For the text-containing cell, return its midpoint in [X, Y] coordinate format. 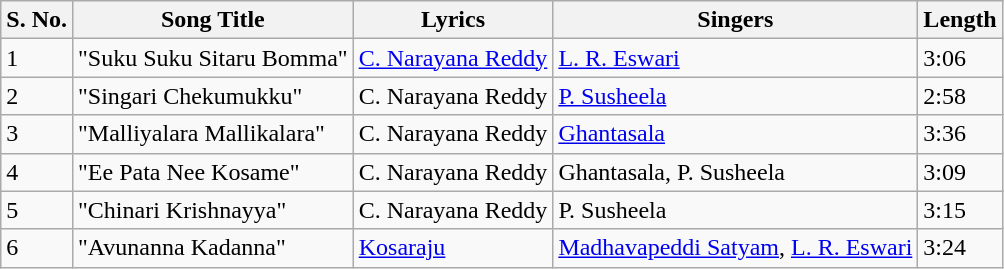
Song Title [212, 20]
3 [37, 134]
2:58 [960, 96]
"Malliyalara Mallikalara" [212, 134]
Singers [736, 20]
Length [960, 20]
"Ee Pata Nee Kosame" [212, 172]
1 [37, 58]
4 [37, 172]
"Suku Suku Sitaru Bomma" [212, 58]
Ghantasala [736, 134]
Lyrics [453, 20]
3:09 [960, 172]
"Avunanna Kadanna" [212, 248]
Madhavapeddi Satyam, L. R. Eswari [736, 248]
L. R. Eswari [736, 58]
Kosaraju [453, 248]
Ghantasala, P. Susheela [736, 172]
2 [37, 96]
6 [37, 248]
3:06 [960, 58]
3:24 [960, 248]
3:15 [960, 210]
3:36 [960, 134]
"Chinari Krishnayya" [212, 210]
5 [37, 210]
S. No. [37, 20]
"Singari Chekumukku" [212, 96]
